Return the (x, y) coordinate for the center point of the cell that contains the specified text.  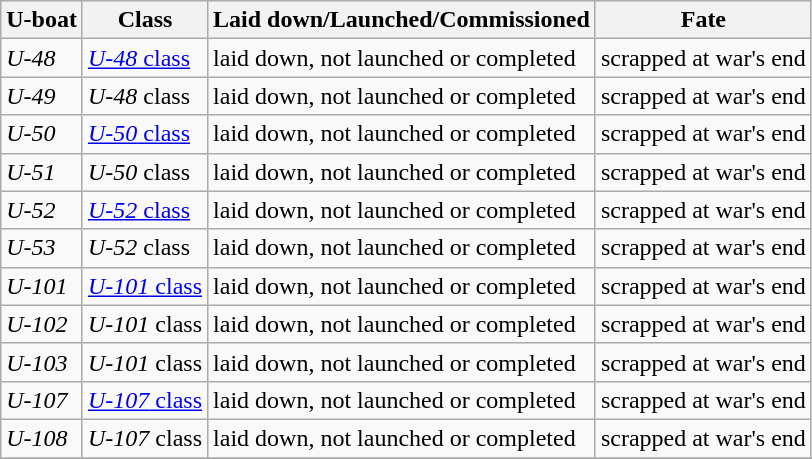
U-48 (42, 58)
U-49 (42, 96)
U-102 (42, 324)
U-51 (42, 172)
Class (144, 20)
Fate (703, 20)
U-boat (42, 20)
U-50 (42, 134)
U-53 (42, 248)
U-52 (42, 210)
U-101 (42, 286)
U-107 (42, 400)
Laid down/Launched/Commissioned (402, 20)
U-108 (42, 438)
U-103 (42, 362)
